Return the (X, Y) coordinate for the center point of the cell that contains the specified text.  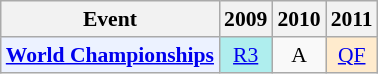
2010 (298, 19)
2011 (352, 19)
R3 (246, 55)
A (298, 55)
QF (352, 55)
Event (110, 19)
2009 (246, 19)
World Championships (110, 55)
